Scan for the cell matching the given text and deliver its (X, Y) coordinate at center. 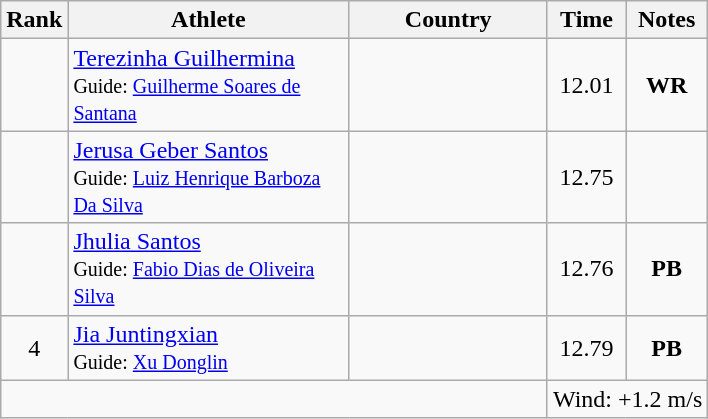
12.75 (586, 177)
Country (448, 20)
12.01 (586, 85)
Athlete (208, 20)
4 (34, 348)
Jhulia SantosGuide: Fabio Dias de Oliveira Silva (208, 269)
Jia JuntingxianGuide: Xu Donglin (208, 348)
Jerusa Geber SantosGuide: Luiz Henrique Barboza Da Silva (208, 177)
Notes (667, 20)
Rank (34, 20)
WR (667, 85)
Time (586, 20)
Wind: +1.2 m/s (627, 399)
12.79 (586, 348)
Terezinha GuilherminaGuide: Guilherme Soares de Santana (208, 85)
12.76 (586, 269)
